Search for the cell housing the specified text and yield its [x, y] center coordinate. 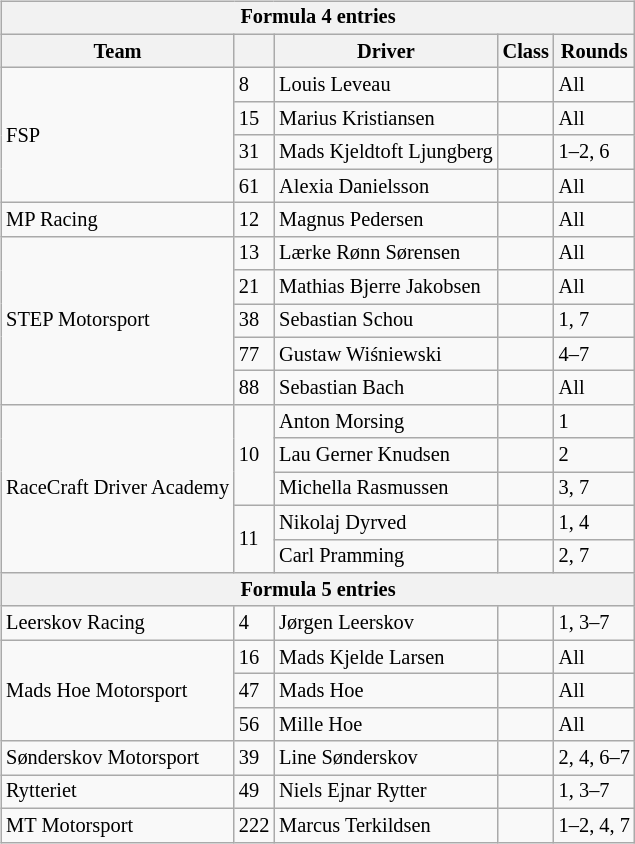
13 [254, 253]
88 [254, 388]
Sebastian Bach [386, 388]
Team [118, 51]
Formula 5 entries [318, 590]
21 [254, 287]
Mads Kjelde Larsen [386, 657]
Mille Hoe [386, 724]
77 [254, 354]
Jørgen Leerskov [386, 623]
4 [254, 623]
Sebastian Schou [386, 321]
2, 7 [594, 556]
MT Motorsport [118, 825]
Line Sønderskov [386, 758]
Michella Rasmussen [386, 489]
11 [254, 538]
4–7 [594, 354]
Rytteriet [118, 792]
Lærke Rønn Sørensen [386, 253]
Alexia Danielsson [386, 186]
2, 4, 6–7 [594, 758]
2 [594, 455]
Driver [386, 51]
Louis Leveau [386, 85]
STEP Motorsport [118, 320]
RaceCraft Driver Academy [118, 489]
47 [254, 691]
16 [254, 657]
1, 4 [594, 522]
12 [254, 220]
Mads Hoe [386, 691]
Mads Hoe Motorsport [118, 690]
Formula 4 entries [318, 18]
222 [254, 825]
Marius Kristiansen [386, 119]
Anton Morsing [386, 422]
56 [254, 724]
Gustaw Wiśniewski [386, 354]
31 [254, 152]
49 [254, 792]
FSP [118, 136]
1–2, 4, 7 [594, 825]
15 [254, 119]
1–2, 6 [594, 152]
Magnus Pedersen [386, 220]
1, 7 [594, 321]
Mads Kjeldtoft Ljungberg [386, 152]
Leerskov Racing [118, 623]
10 [254, 456]
Carl Pramming [386, 556]
MP Racing [118, 220]
38 [254, 321]
Sønderskov Motorsport [118, 758]
39 [254, 758]
Class [526, 51]
Marcus Terkildsen [386, 825]
Nikolaj Dyrved [386, 522]
Lau Gerner Knudsen [386, 455]
Niels Ejnar Rytter [386, 792]
Mathias Bjerre Jakobsen [386, 287]
61 [254, 186]
Rounds [594, 51]
8 [254, 85]
1 [594, 422]
3, 7 [594, 489]
